Return [x, y] of the center of cell containing provided text 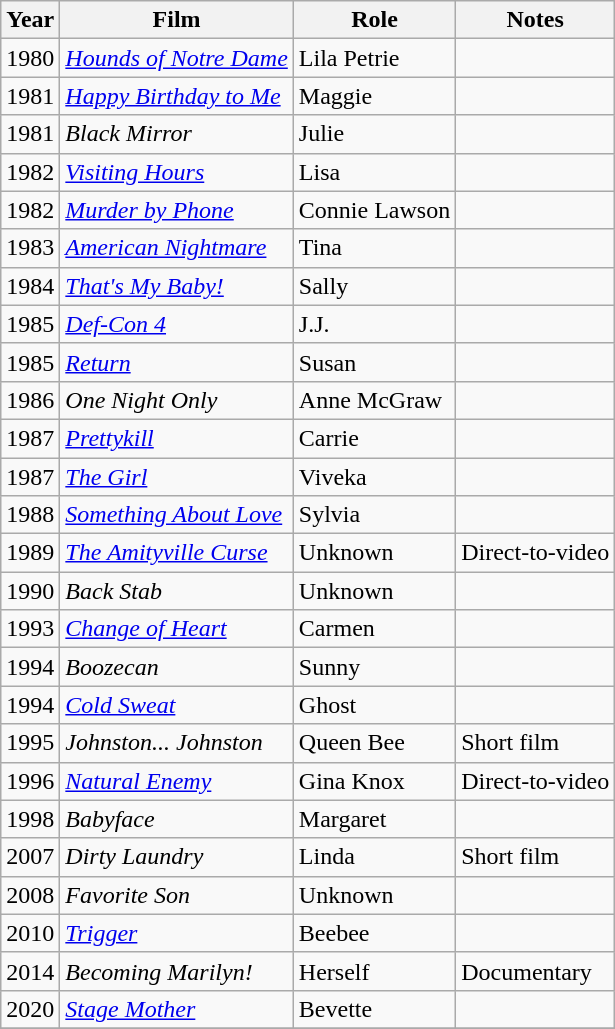
Film [177, 20]
Cold Sweat [177, 705]
Sunny [374, 667]
Lila Petrie [374, 58]
2020 [30, 1009]
Babyface [177, 819]
1983 [30, 248]
Becoming Marilyn! [177, 971]
Back Stab [177, 591]
Prettykill [177, 438]
Change of Heart [177, 629]
1998 [30, 819]
Viveka [374, 477]
Anne McGraw [374, 400]
Something About Love [177, 515]
2010 [30, 933]
Carmen [374, 629]
1996 [30, 781]
Johnston... Johnston [177, 743]
Documentary [536, 971]
Happy Birthday to Me [177, 96]
Susan [374, 362]
Herself [374, 971]
J.J. [374, 324]
Boozecan [177, 667]
1986 [30, 400]
1984 [30, 286]
The Amityville Curse [177, 553]
2007 [30, 857]
1980 [30, 58]
2014 [30, 971]
2008 [30, 895]
Carrie [374, 438]
Bevette [374, 1009]
Natural Enemy [177, 781]
Favorite Son [177, 895]
Linda [374, 857]
Trigger [177, 933]
Return [177, 362]
Beebee [374, 933]
The Girl [177, 477]
Queen Bee [374, 743]
Maggie [374, 96]
Year [30, 20]
Def-Con 4 [177, 324]
One Night Only [177, 400]
Sylvia [374, 515]
Notes [536, 20]
Black Mirror [177, 134]
Sally [374, 286]
Murder by Phone [177, 210]
1990 [30, 591]
Dirty Laundry [177, 857]
1988 [30, 515]
Tina [374, 248]
American Nightmare [177, 248]
Margaret [374, 819]
Stage Mother [177, 1009]
Ghost [374, 705]
Connie Lawson [374, 210]
Gina Knox [374, 781]
Role [374, 20]
Julie [374, 134]
1989 [30, 553]
Visiting Hours [177, 172]
Hounds of Notre Dame [177, 58]
That's My Baby! [177, 286]
Lisa [374, 172]
1993 [30, 629]
1995 [30, 743]
